For the text-containing cell, return its midpoint in (x, y) coordinate format. 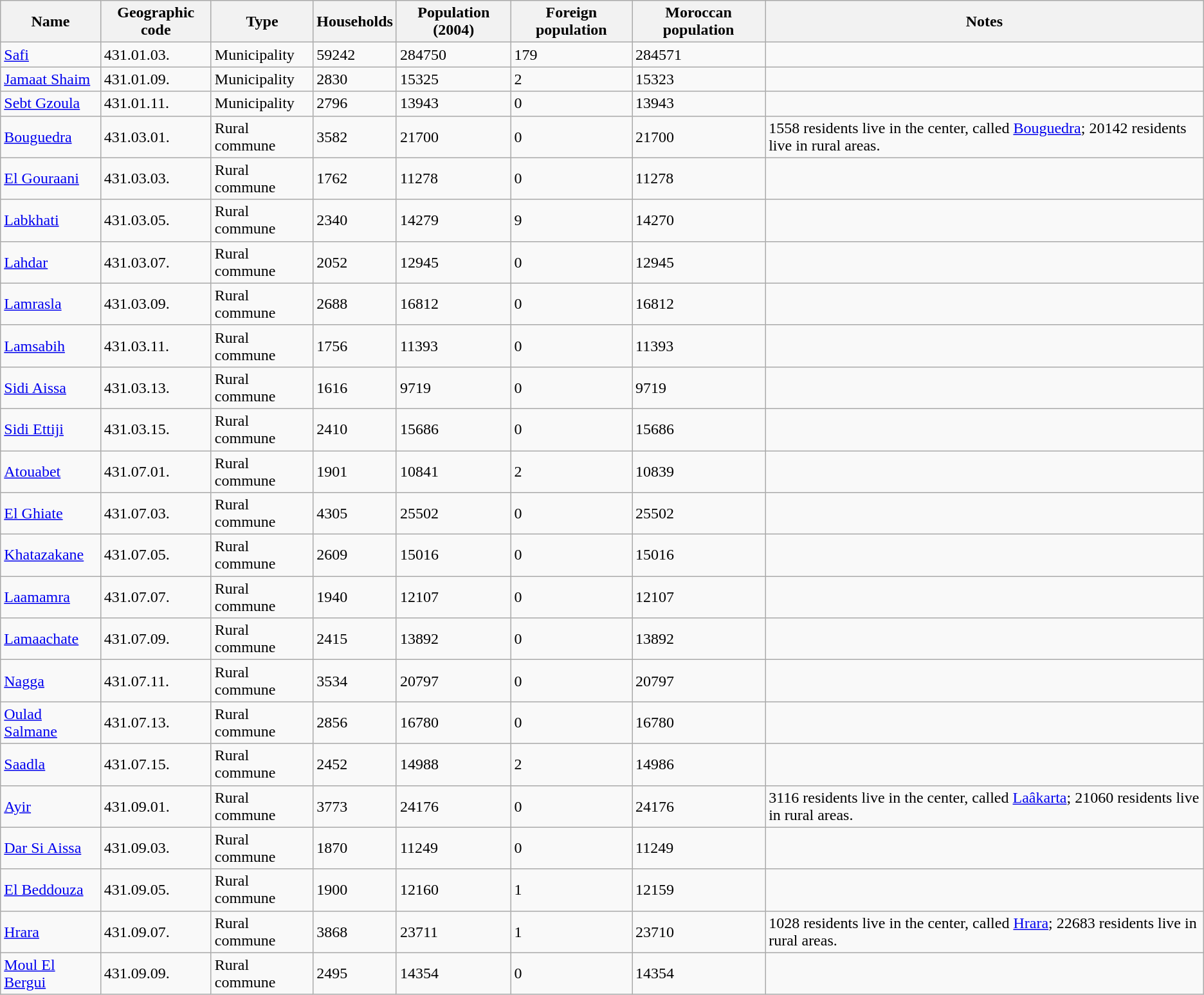
2415 (355, 639)
1756 (355, 346)
Dar Si Aissa (50, 848)
431.07.09. (156, 639)
1870 (355, 848)
Saadla (50, 764)
2856 (355, 723)
2495 (355, 974)
3582 (355, 136)
14270 (698, 220)
431.03.03. (156, 179)
431.03.07. (156, 262)
El Ghiate (50, 513)
Lahdar (50, 262)
431.09.07. (156, 931)
431.03.11. (156, 346)
431.07.05. (156, 556)
431.07.15. (156, 764)
4305 (355, 513)
Households (355, 22)
431.07.07. (156, 597)
2410 (355, 430)
3116 residents live in the center, called Laâkarta; 21060 residents live in rural areas. (985, 807)
1901 (355, 471)
284750 (453, 55)
Nagga (50, 680)
431.09.03. (156, 848)
Name (50, 22)
Population (2004) (453, 22)
Foreign population (571, 22)
Ayir (50, 807)
Lamsabih (50, 346)
3868 (355, 931)
1762 (355, 179)
284571 (698, 55)
Sidi Ettiji (50, 430)
10841 (453, 471)
Lamaachate (50, 639)
431.03.13. (156, 387)
Geographic code (156, 22)
Moroccan population (698, 22)
Khatazakane (50, 556)
2052 (355, 262)
2340 (355, 220)
9 (571, 220)
Sebt Gzoula (50, 104)
Lamrasla (50, 304)
431.09.05. (156, 890)
Jamaat Shaim (50, 79)
El Beddouza (50, 890)
3534 (355, 680)
Labkhati (50, 220)
431.07.13. (156, 723)
23711 (453, 931)
Laamamra (50, 597)
12159 (698, 890)
431.03.09. (156, 304)
Sidi Aissa (50, 387)
Hrara (50, 931)
14986 (698, 764)
431.01.03. (156, 55)
431.07.01. (156, 471)
2452 (355, 764)
2609 (355, 556)
431.09.01. (156, 807)
14988 (453, 764)
Bouguedra (50, 136)
15323 (698, 79)
3773 (355, 807)
1558 residents live in the center, called Bouguedra; 20142 residents live in rural areas. (985, 136)
15325 (453, 79)
179 (571, 55)
431.07.03. (156, 513)
12160 (453, 890)
1940 (355, 597)
1900 (355, 890)
431.03.05. (156, 220)
10839 (698, 471)
23710 (698, 931)
14279 (453, 220)
Safi (50, 55)
Atouabet (50, 471)
1028 residents live in the center, called Hrara; 22683 residents live in rural areas. (985, 931)
431.09.09. (156, 974)
2688 (355, 304)
59242 (355, 55)
Oulad Salmane (50, 723)
2796 (355, 104)
El Gouraani (50, 179)
431.03.15. (156, 430)
431.03.01. (156, 136)
431.01.11. (156, 104)
Notes (985, 22)
431.01.09. (156, 79)
431.07.11. (156, 680)
Moul El Bergui (50, 974)
Type (262, 22)
2830 (355, 79)
1616 (355, 387)
